Return [x, y] of the center of cell containing provided text 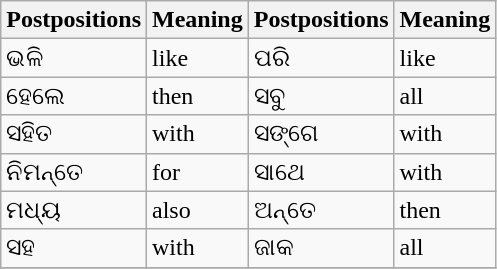
also [198, 210]
ଭଳି [74, 58]
ସଙ୍ଗେ [321, 134]
ଅନ୍ତେ [321, 210]
for [198, 172]
ସହ [74, 248]
ପରି [321, 58]
ହେଲେ [74, 96]
ମଧ୍ୟ [74, 210]
ଜାକ [321, 248]
ସବୁ [321, 96]
ସାଥେ [321, 172]
ନିମନ୍ତେ [74, 172]
ସହିତ [74, 134]
